Find where the given text appears and provide that cell's center as [x, y] coordinate. 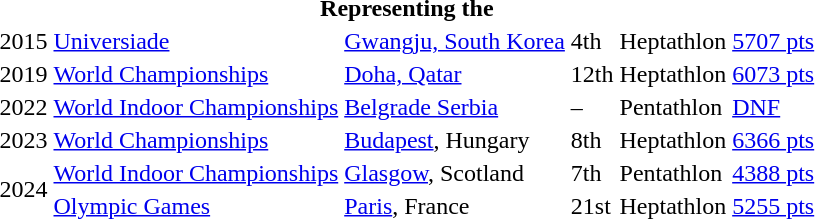
Budapest, Hungary [455, 140]
Doha, Qatar [455, 74]
7th [592, 173]
Universiade [196, 41]
– [592, 107]
Belgrade Serbia [455, 107]
Gwangju, South Korea [455, 41]
4th [592, 41]
12th [592, 74]
8th [592, 140]
Glasgow, Scotland [455, 173]
